Extract the (X, Y) coordinate from the center of the cell holding the provided text.  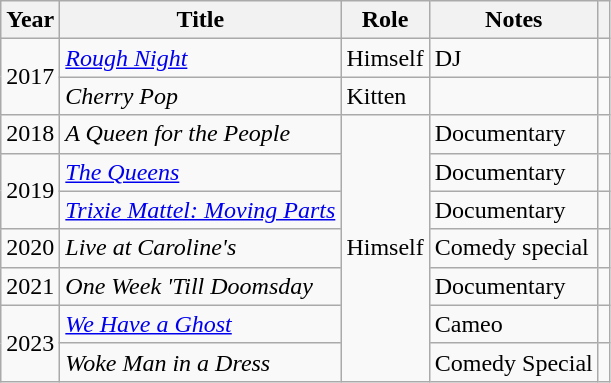
Trixie Mattel: Moving Parts (200, 210)
Rough Night (200, 58)
Cameo (514, 324)
2023 (30, 343)
2018 (30, 134)
2020 (30, 248)
Year (30, 20)
Comedy special (514, 248)
Role (385, 20)
Notes (514, 20)
One Week 'Till Doomsday (200, 286)
The Queens (200, 172)
Cherry Pop (200, 96)
2017 (30, 77)
Kitten (385, 96)
Live at Caroline's (200, 248)
2019 (30, 191)
A Queen for the People (200, 134)
Comedy Special (514, 362)
We Have a Ghost (200, 324)
Woke Man in a Dress (200, 362)
Title (200, 20)
DJ (514, 58)
2021 (30, 286)
